Return [x, y] of the center of cell containing provided text 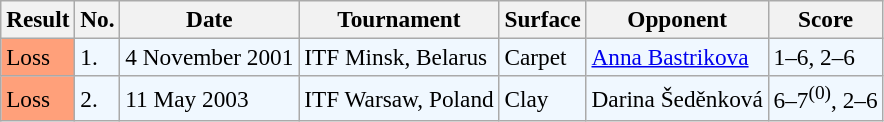
2. [98, 98]
Tournament [399, 19]
1–6, 2–6 [826, 57]
11 May 2003 [210, 98]
Opponent [677, 19]
Clay [542, 98]
ITF Minsk, Belarus [399, 57]
ITF Warsaw, Poland [399, 98]
6–7(0), 2–6 [826, 98]
4 November 2001 [210, 57]
Surface [542, 19]
Anna Bastrikova [677, 57]
Carpet [542, 57]
Date [210, 19]
Darina Šeděnková [677, 98]
Result [38, 19]
Score [826, 19]
No. [98, 19]
1. [98, 57]
